Scan for the cell matching the given text and deliver its [x, y] coordinate at center. 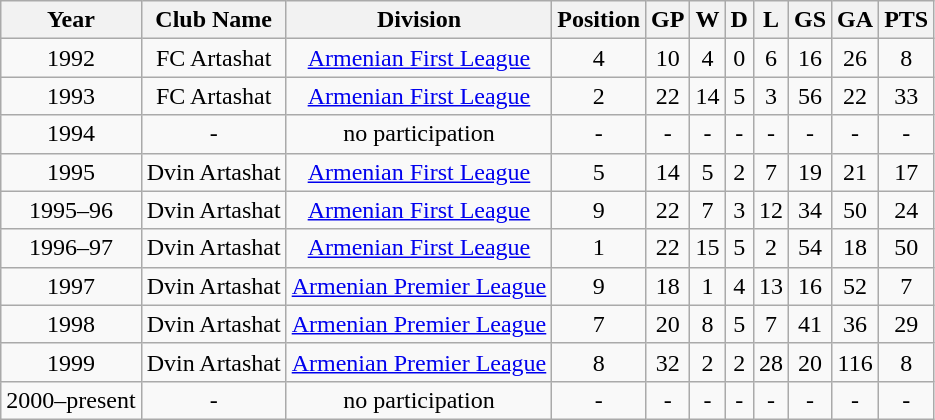
GA [856, 20]
1992 [71, 58]
12 [770, 210]
1994 [71, 134]
34 [810, 210]
Position [599, 20]
15 [708, 248]
Year [71, 20]
1995–96 [71, 210]
13 [770, 286]
10 [668, 58]
L [770, 20]
D [739, 20]
32 [668, 362]
116 [856, 362]
1999 [71, 362]
2000–present [71, 400]
GP [668, 20]
29 [906, 324]
Club Name [214, 20]
52 [856, 286]
6 [770, 58]
56 [810, 96]
24 [906, 210]
1998 [71, 324]
26 [856, 58]
1993 [71, 96]
36 [856, 324]
W [708, 20]
1996–97 [71, 248]
28 [770, 362]
21 [856, 172]
0 [739, 58]
1995 [71, 172]
PTS [906, 20]
17 [906, 172]
33 [906, 96]
Division [419, 20]
41 [810, 324]
54 [810, 248]
GS [810, 20]
19 [810, 172]
1997 [71, 286]
